Extract the [X, Y] coordinate from the center of the cell holding the provided text.  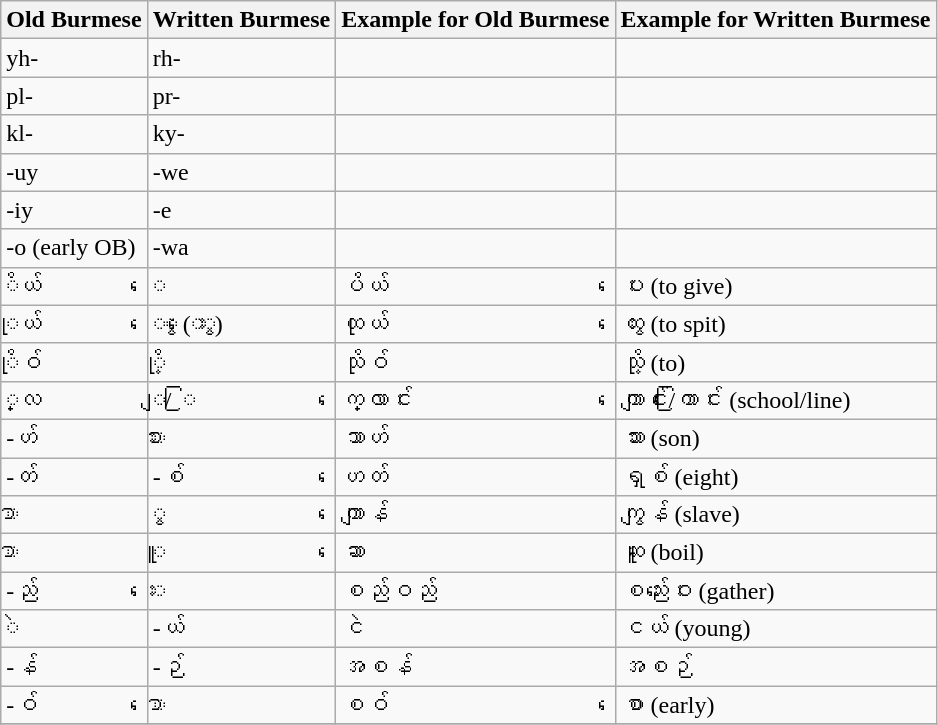
ိုဝ် [74, 362]
pl- [74, 96]
ာ [74, 515]
သား (son) [776, 438]
Example for Written Burmese [776, 20]
rh- [242, 58]
ို့ [242, 362]
-iy [74, 210]
ဆူ (boil) [776, 553]
kl- [74, 134]
Example for Old Burmese [476, 20]
ဟေတ် [476, 477]
သိုဝ် [476, 362]
ွ [242, 515]
စည်းဝေး (gather) [776, 591]
ဲ [74, 629]
-တ် [74, 477]
သာဟ် [476, 438]
ကျောန် [476, 515]
-ဟ် [74, 438]
-န် [74, 667]
ကျောင်း/ကြောင်း (school/line) [776, 400]
အစန် [476, 667]
ား [242, 438]
စဝ် [476, 705]
Old Burmese [74, 20]
ကျွန် (slave) [776, 515]
-စ် [242, 477]
ပေး (to give) [776, 286]
ူ [242, 553]
ျ/ ြ [242, 400]
-uy [74, 172]
‌ေ [242, 286]
‌ေွ (‌ေွး) [242, 324]
က္လောင်း [476, 400]
-ည် [74, 591]
ိယ် [74, 286]
-ဉ် [242, 667]
အစဉ် [776, 667]
စည်ဝည် [476, 591]
ထွေး (to spit) [776, 324]
ky- [242, 134]
-ယ် [242, 629]
ငယ် (young) [776, 629]
စော (early) [776, 705]
္လ [74, 400]
ပိယ် [476, 286]
-o (early OB) [74, 248]
yh- [74, 58]
ငဲ [476, 629]
pr- [242, 96]
ရှစ် (eight) [776, 477]
ထုယ် [476, 324]
ုယ် [74, 324]
Written Burmese [242, 20]
သို့ (to) [776, 362]
ဆော [476, 553]
-e [242, 210]
-ဝ် [74, 705]
-we [242, 172]
‌ေး [242, 591]
-wa [242, 248]
